Pinpoint the cell where the given text exists, returning its [X, Y] midpoint coordinate. 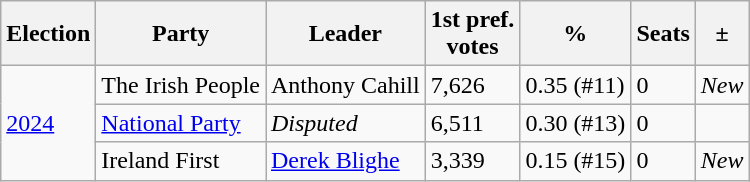
3,339 [472, 161]
0.15 (#15) [576, 161]
Derek Blighe [346, 161]
0.30 (#13) [576, 123]
0.35 (#11) [576, 85]
Seats [663, 34]
% [576, 34]
Anthony Cahill [346, 85]
The Irish People [181, 85]
7,626 [472, 85]
6,511 [472, 123]
1st pref. votes [472, 34]
Disputed [346, 123]
Election [48, 34]
Ireland First [181, 161]
2024 [48, 123]
National Party [181, 123]
Leader [346, 34]
Party [181, 34]
± [722, 34]
